Detect which cell encompasses the target text, then output its (X, Y) center coordinate. 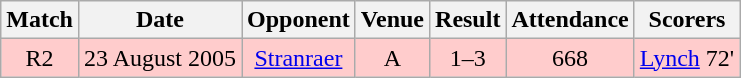
Opponent (299, 20)
A (392, 58)
Result (468, 20)
668 (570, 58)
Venue (392, 20)
Attendance (570, 20)
Stranraer (299, 58)
Scorers (686, 20)
23 August 2005 (160, 58)
Date (160, 20)
R2 (40, 58)
Match (40, 20)
1–3 (468, 58)
Lynch 72' (686, 58)
